Determine the [X, Y] coordinate at the center of the cell enclosing the given text.  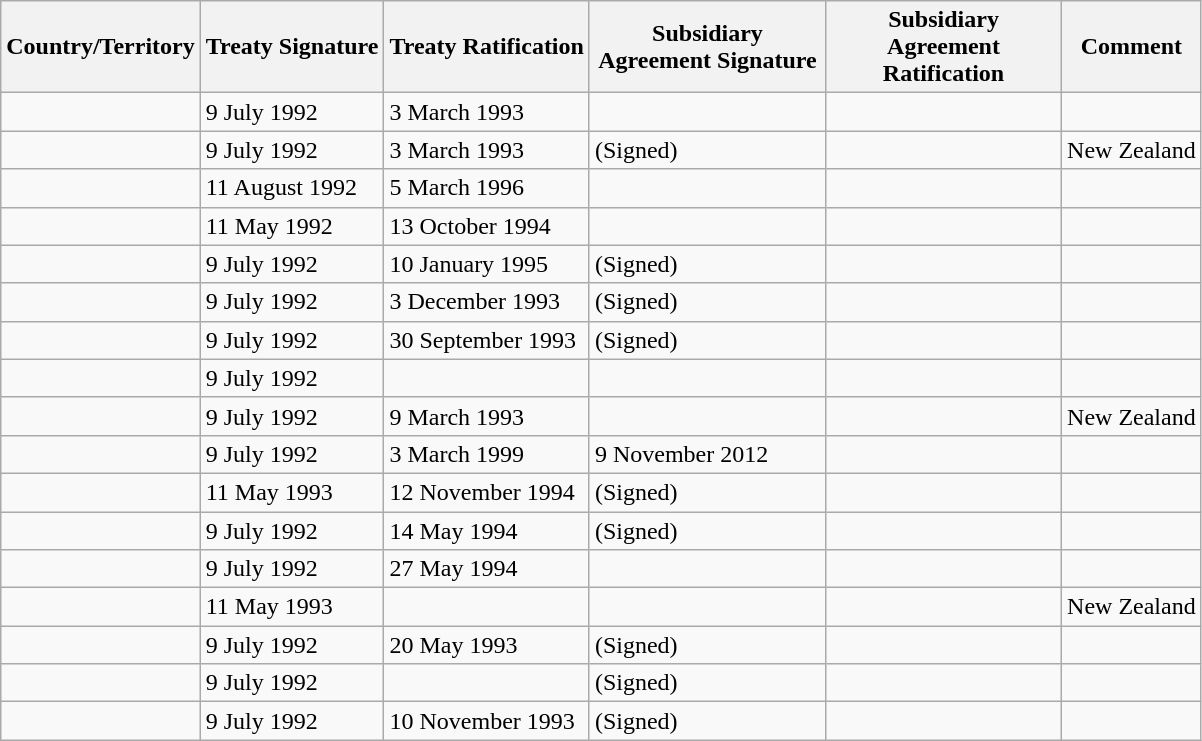
12 November 1994 [486, 492]
9 March 1993 [486, 416]
14 May 1994 [486, 531]
Country/Territory [100, 47]
9 November 2012 [707, 454]
Treaty Ratification [486, 47]
11 August 1992 [292, 188]
Comment [1132, 47]
30 September 1993 [486, 340]
5 March 1996 [486, 188]
Subsidiary Agreement Signature [707, 47]
20 May 1993 [486, 645]
13 October 1994 [486, 226]
3 December 1993 [486, 302]
3 March 1999 [486, 454]
27 May 1994 [486, 569]
10 November 1993 [486, 721]
Subsidiary Agreement Ratification [943, 47]
11 May 1992 [292, 226]
Treaty Signature [292, 47]
10 January 1995 [486, 264]
